Capture the cell that displays the provided text and extract its [x, y] central coordinate. 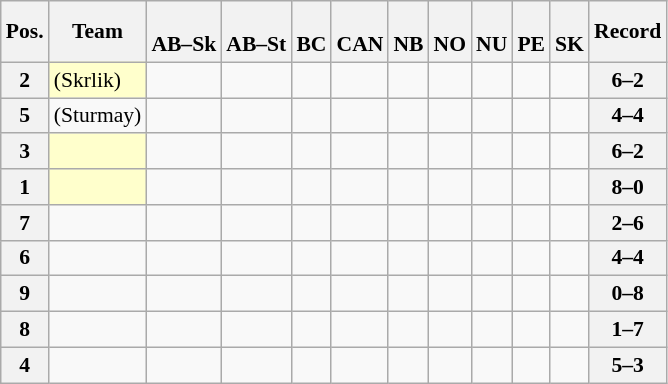
9 [25, 294]
(Skrlik) [98, 80]
5–3 [628, 365]
5 [25, 116]
AB–Sk [184, 32]
(Sturmay) [98, 116]
SK [570, 32]
0–8 [628, 294]
PE [531, 32]
2 [25, 80]
6 [25, 258]
Pos. [25, 32]
1–7 [628, 330]
Record [628, 32]
8 [25, 330]
CAN [360, 32]
7 [25, 223]
1 [25, 187]
2–6 [628, 223]
NO [450, 32]
4 [25, 365]
Team [98, 32]
BC [311, 32]
AB–St [256, 32]
3 [25, 152]
NB [408, 32]
NU [492, 32]
8–0 [628, 187]
